Identify which cell holds the provided text, then report its [x, y] central coordinate. 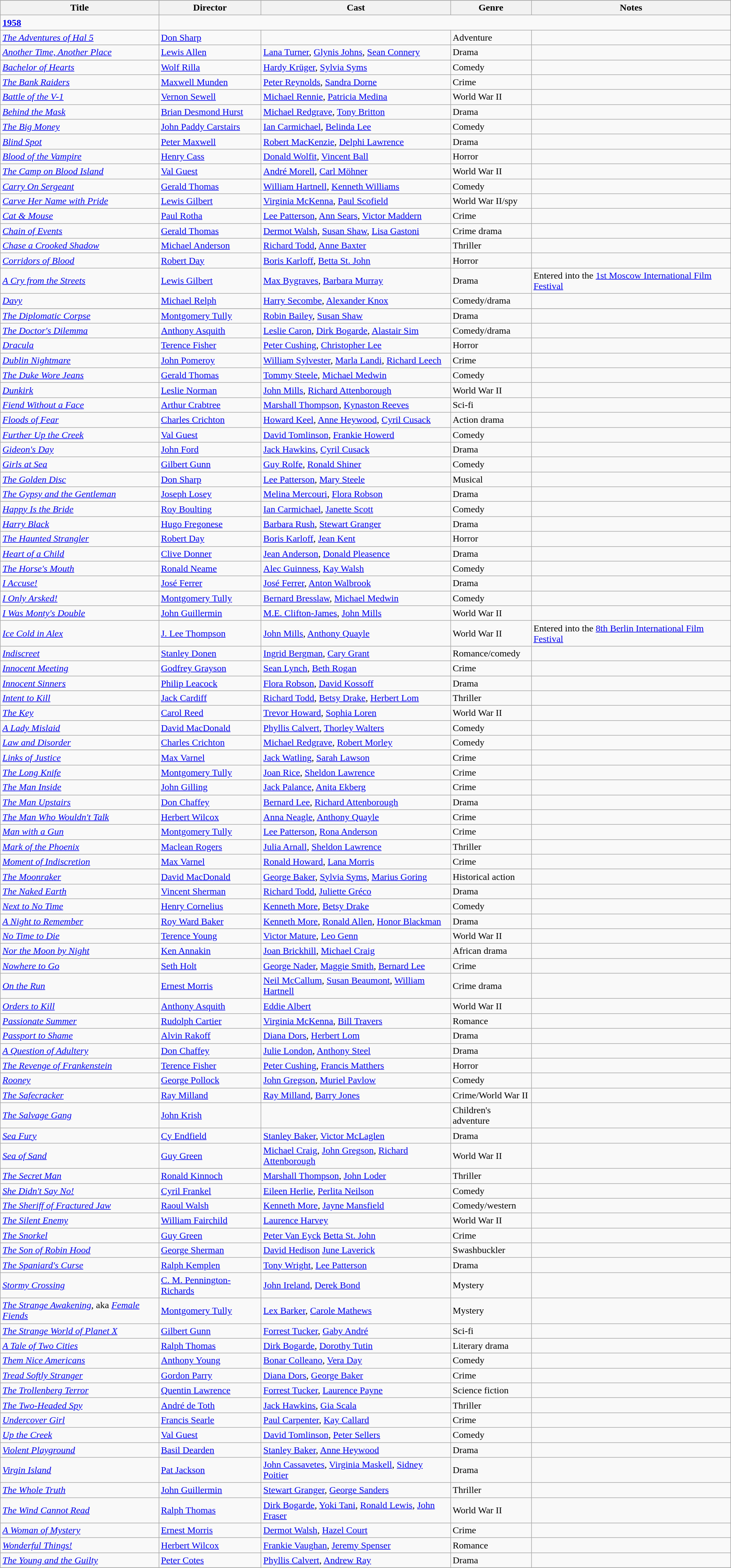
The Strange Awakening, aka Female Fiends [80, 1311]
Quentin Lawrence [210, 1390]
A Woman of Mystery [80, 1530]
Tony Wright, Lee Patterson [356, 1265]
The Haunted Strangler [80, 539]
John Cassavetes, Virginia Maskell, Sidney Poitier [356, 1470]
George Pollock [210, 1080]
Ken Annakin [210, 951]
Lewis Allen [210, 52]
The Key [80, 713]
The Moonraker [80, 876]
Them Nice Americans [80, 1361]
Philip Leacock [210, 683]
C. M. Pennington-Richards [210, 1286]
Donald Wolfit, Vincent Ball [356, 156]
Passionate Summer [80, 1021]
Entered into the 1st Moscow International Film Festival [631, 281]
Julie London, Anthony Steel [356, 1051]
Action drama [491, 420]
Moment of Indiscretion [80, 862]
George Baker, Sylvia Syms, Marius Goring [356, 876]
Joan Rice, Sheldon Lawrence [356, 772]
Alvin Rakoff [210, 1036]
Battle of the V-1 [80, 97]
Genre [491, 8]
Peter Cotes [210, 1560]
Ice Cold in Alex [80, 633]
I Was Monty's Double [80, 613]
The Silent Enemy [80, 1221]
Peter Van Eyck Betta St. John [356, 1235]
Blood of the Vampire [80, 156]
The Naked Earth [80, 891]
J. Lee Thompson [210, 633]
Nor the Moon by Night [80, 951]
The Spaniard's Curse [80, 1265]
Cat & Mouse [80, 216]
Alec Guinness, Kay Walsh [356, 569]
William Fairchild [210, 1221]
Michael Anderson [210, 246]
Terence Young [210, 936]
The Strange World of Planet X [80, 1331]
The Sheriff of Fractured Jaw [80, 1206]
Michael Relph [210, 301]
Chase a Crooked Shadow [80, 246]
Forrest Tucker, Laurence Payne [356, 1390]
Raoul Walsh [210, 1206]
Bachelor of Hearts [80, 67]
Howard Keel, Anne Heywood, Cyril Cusack [356, 420]
Kenneth More, Jayne Mansfield [356, 1206]
Julia Arnall, Sheldon Lawrence [356, 847]
The Snorkel [80, 1235]
Richard Todd, Juliette Gréco [356, 891]
The Wind Cannot Read [80, 1511]
Bernard Lee, Richard Attenborough [356, 802]
Flora Robson, David Kossoff [356, 683]
Ian Carmichael, Janette Scott [356, 509]
I Accuse! [80, 583]
No Time to Die [80, 936]
Law and Disorder [80, 743]
Nowhere to Go [80, 966]
Carol Reed [210, 713]
Blind Spot [80, 141]
John Ireland, Derek Bond [356, 1286]
Hugo Fregonese [210, 524]
The Man Who Wouldn't Talk [80, 817]
Links of Justice [80, 758]
André de Toth [210, 1405]
M.E. Clifton-James, John Mills [356, 613]
The Revenge of Frankenstein [80, 1066]
Jack Watling, Sarah Lawson [356, 758]
Happy Is the Bride [80, 509]
Title [80, 8]
Michael Craig, John Gregson, Richard Attenborough [356, 1156]
Melina Mercouri, Flora Robson [356, 494]
Wonderful Things! [80, 1545]
On the Run [80, 986]
Clive Donner [210, 554]
The Whole Truth [80, 1490]
Leslie Norman [210, 390]
Godfrey Grayson [210, 668]
Crime/World War II [491, 1095]
Diana Dors, Herbert Lom [356, 1036]
Guy Rolfe, Ronald Shiner [356, 465]
David Tomlinson, Frankie Howerd [356, 435]
John Gilling [210, 787]
Heart of a Child [80, 554]
Passport to Shame [80, 1036]
A Cry from the Streets [80, 281]
Ronald Howard, Lana Morris [356, 862]
The Camp on Blood Island [80, 171]
Bernard Bresslaw, Michael Medwin [356, 598]
Innocent Sinners [80, 683]
The Doctor's Dilemma [80, 331]
Carry On Sergeant [80, 186]
John Mills, Anthony Quayle [356, 633]
Henry Cass [210, 156]
Entered into the 8th Berlin International Film Festival [631, 633]
Robin Bailey, Susan Shaw [356, 316]
Sea Fury [80, 1135]
Further Up the Creek [80, 435]
Historical action [491, 876]
Chain of Events [80, 231]
Ingrid Bergman, Cary Grant [356, 653]
African drama [491, 951]
Ray Milland [210, 1095]
Literary drama [491, 1346]
Barbara Rush, Stewart Granger [356, 524]
The Long Knife [80, 772]
Forrest Tucker, Gaby André [356, 1331]
Ray Milland, Barry Jones [356, 1095]
David Hedison June Laverick [356, 1250]
Phyllis Calvert, Thorley Walters [356, 728]
Hardy Krüger, Sylvia Syms [356, 67]
Brian Desmond Hurst [210, 112]
Director [210, 8]
The Safecracker [80, 1095]
Violent Playground [80, 1450]
Swashbuckler [491, 1250]
Phyllis Calvert, Andrew Ray [356, 1560]
Wolf Rilla [210, 67]
Peter Reynolds, Sandra Dorne [356, 82]
Virginia McKenna, Paul Scofield [356, 201]
Peter Cushing, Francis Matthers [356, 1066]
Lee Patterson, Rona Anderson [356, 832]
Kenneth More, Ronald Allen, Honor Blackman [356, 921]
Cy Endfield [210, 1135]
Virginia McKenna, Bill Travers [356, 1021]
Cast [356, 8]
The Trollenberg Terror [80, 1390]
Corridors of Blood [80, 261]
Cyril Frankel [210, 1191]
Henry Cornelius [210, 906]
Jack Hawkins, Cyril Cusack [356, 450]
Marshall Thompson, John Loder [356, 1176]
Robert MacKenzie, Delphi Lawrence [356, 141]
Max Bygraves, Barbara Murray [356, 281]
Sea of Sand [80, 1156]
The Diplomatic Corpse [80, 316]
Victor Mature, Leo Genn [356, 936]
Dublin Nightmare [80, 360]
John Mills, Richard Attenborough [356, 390]
José Ferrer, Anton Walbrook [356, 583]
Marshall Thompson, Kynaston Reeves [356, 405]
Joan Brickhill, Michael Craig [356, 951]
Trevor Howard, Sophia Loren [356, 713]
A Question of Adultery [80, 1051]
Innocent Meeting [80, 668]
Jack Palance, Anita Ekberg [356, 787]
She Didn't Say No! [80, 1191]
Frankie Vaughan, Jeremy Spenser [356, 1545]
Paul Carpenter, Kay Callard [356, 1420]
The Salvage Gang [80, 1115]
John Paddy Carstairs [210, 127]
Peter Cushing, Christopher Lee [356, 345]
Michael Redgrave, Tony Britton [356, 112]
Paul Rotha [210, 216]
The Man Inside [80, 787]
Dermot Walsh, Hazel Court [356, 1530]
Ian Carmichael, Belinda Lee [356, 127]
George Nader, Maggie Smith, Bernard Lee [356, 966]
Lana Turner, Glynis Johns, Sean Connery [356, 52]
World War II/spy [491, 201]
Next to No Time [80, 906]
Harry Black [80, 524]
Michael Redgrave, Robert Morley [356, 743]
Anthony Young [210, 1361]
Ronald Kinnoch [210, 1176]
Joseph Losey [210, 494]
Man with a Gun [80, 832]
André Morell, Carl Möhner [356, 171]
Gideon's Day [80, 450]
Neil McCallum, Susan Beaumont, William Hartnell [356, 986]
Lee Patterson, Mary Steele [356, 479]
Rooney [80, 1080]
Notes [631, 8]
Harry Secombe, Alexander Knox [356, 301]
William Sylvester, Marla Landi, Richard Leech [356, 360]
Pat Jackson [210, 1470]
Science fiction [491, 1390]
Tread Softly Stranger [80, 1375]
Up the Creek [80, 1435]
Leslie Caron, Dirk Bogarde, Alastair Sim [356, 331]
Floods of Fear [80, 420]
Roy Boulting [210, 509]
I Only Arsked! [80, 598]
Gordon Parry [210, 1375]
Musical [491, 479]
The Son of Robin Hood [80, 1250]
Mark of the Phoenix [80, 847]
Boris Karloff, Betta St. John [356, 261]
A Tale of Two Cities [80, 1346]
Maclean Rogers [210, 847]
Richard Todd, Anne Baxter [356, 246]
Adventure [491, 38]
The Gypsy and the Gentleman [80, 494]
A Night to Remember [80, 921]
The Young and the Guilty [80, 1560]
Kenneth More, Betsy Drake [356, 906]
Eileen Herlie, Perlita Neilson [356, 1191]
Sean Lynch, Beth Rogan [356, 668]
Jack Hawkins, Gia Scala [356, 1405]
The Two-Headed Spy [80, 1405]
Francis Searle [210, 1420]
David Tomlinson, Peter Sellers [356, 1435]
Ronald Neame [210, 569]
Jean Anderson, Donald Pleasence [356, 554]
Richard Todd, Betsy Drake, Herbert Lom [356, 698]
Indiscreet [80, 653]
The Horse's Mouth [80, 569]
Virgin Island [80, 1470]
Roy Ward Baker [210, 921]
Stanley Baker, Anne Heywood [356, 1450]
Maxwell Munden [210, 82]
Seth Holt [210, 966]
Dirk Bogarde, Dorothy Tutin [356, 1346]
Basil Dearden [210, 1450]
The Bank Raiders [80, 82]
John Krish [210, 1115]
Eddie Albert [356, 1006]
Comedy/western [491, 1206]
A Lady Mislaid [80, 728]
Lee Patterson, Ann Sears, Victor Maddern [356, 216]
Diana Dors, George Baker [356, 1375]
The Golden Disc [80, 479]
The Duke Wore Jeans [80, 375]
Undercover Girl [80, 1420]
John Ford [210, 450]
Davy [80, 301]
Stormy Crossing [80, 1286]
Bonar Colleano, Vera Day [356, 1361]
Stewart Granger, George Sanders [356, 1490]
Orders to Kill [80, 1006]
Boris Karloff, Jean Kent [356, 539]
Fiend Without a Face [80, 405]
Romance/comedy [491, 653]
Lex Barker, Carole Mathews [356, 1311]
Vernon Sewell [210, 97]
George Sherman [210, 1250]
Anna Neagle, Anthony Quayle [356, 817]
John Pomeroy [210, 360]
Another Time, Another Place [80, 52]
William Hartnell, Kenneth Williams [356, 186]
Tommy Steele, Michael Medwin [356, 375]
Jack Cardiff [210, 698]
The Man Upstairs [80, 802]
John Gregson, Muriel Pavlow [356, 1080]
The Adventures of Hal 5 [80, 38]
Behind the Mask [80, 112]
Vincent Sherman [210, 891]
Dermot Walsh, Susan Shaw, Lisa Gastoni [356, 231]
Dirk Bogarde, Yoki Tani, Ronald Lewis, John Fraser [356, 1511]
Intent to Kill [80, 698]
Laurence Harvey [356, 1221]
Girls at Sea [80, 465]
Children's adventure [491, 1115]
Stanley Baker, Victor McLaglen [356, 1135]
The Big Money [80, 127]
The Secret Man [80, 1176]
Stanley Donen [210, 653]
Arthur Crabtree [210, 405]
Ralph Kemplen [210, 1265]
Dracula [80, 345]
Michael Rennie, Patricia Medina [356, 97]
Rudolph Cartier [210, 1021]
José Ferrer [210, 583]
Carve Her Name with Pride [80, 201]
Dunkirk [80, 390]
1958 [80, 23]
Peter Maxwell [210, 141]
